Extract the (X, Y) coordinate from the center of the cell holding the provided text.  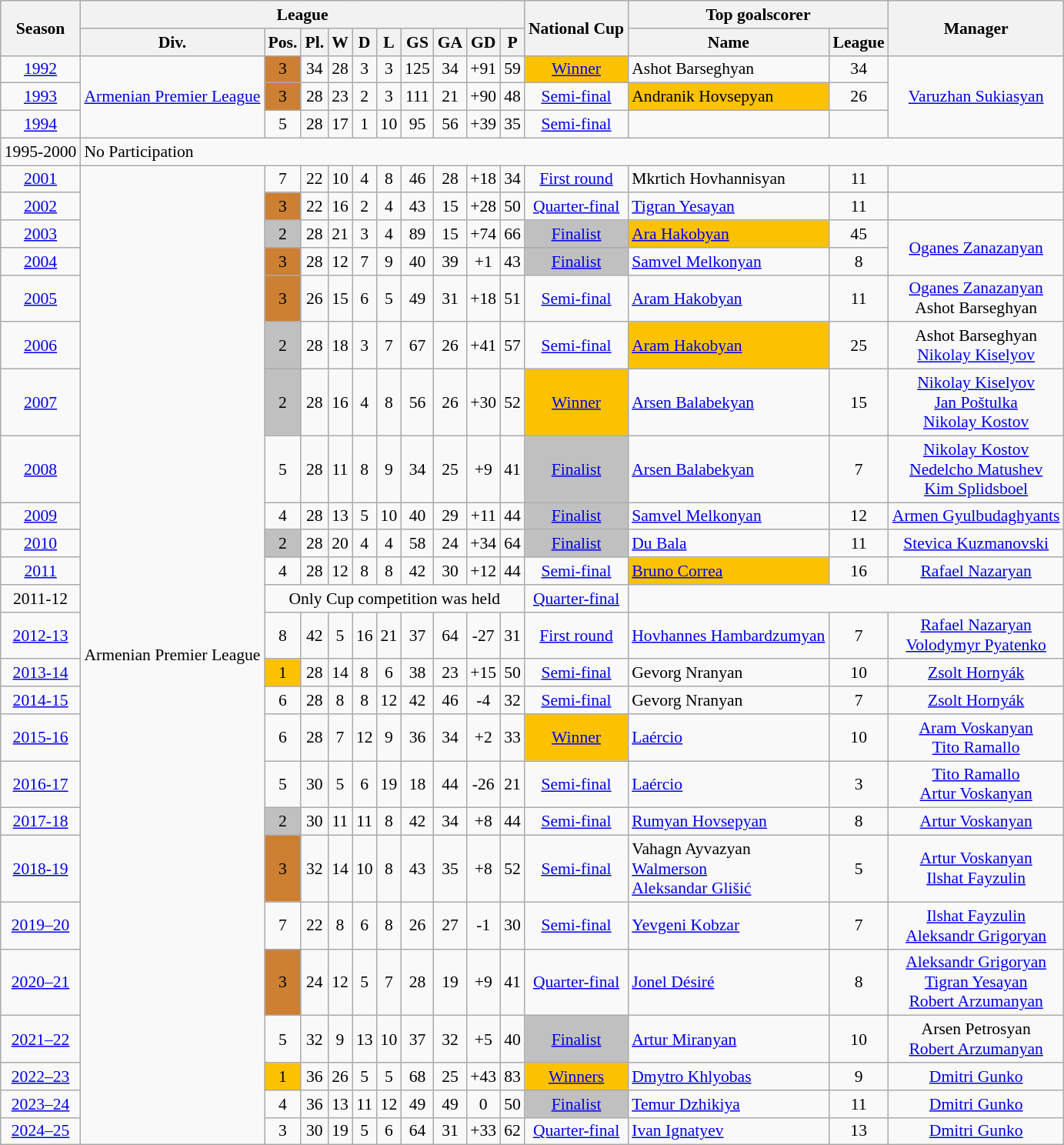
51 (512, 299)
Armen Gyulbudaghyants (976, 516)
+34 (483, 544)
Only Cup competition was held (395, 599)
-27 (483, 636)
+2 (483, 737)
Rafael Nazaryan (976, 571)
+1 (483, 262)
Ilshat Fayzulin Aleksandr Grigoryan (976, 925)
-26 (483, 785)
Pl. (314, 42)
2003 (41, 234)
2007 (41, 403)
Andranik Hovsepyan (728, 97)
Bruno Correa (728, 571)
Dmytro Khlyobas (728, 1077)
27 (451, 925)
Nikolay Kiselyov Jan Poštulka Nikolay Kostov (976, 403)
Nikolay Kostov Nedelcho Matushev Kim Splidsboel (976, 469)
33 (512, 737)
2021–22 (41, 1039)
20 (340, 544)
1993 (41, 97)
National Cup (576, 28)
Tito Ramallo Artur Voskanyan (976, 785)
67 (417, 346)
Artur Miranyan (728, 1039)
Aram Voskanyan Tito Ramallo (976, 737)
+28 (483, 207)
2004 (41, 262)
Div. (172, 42)
Rafael Nazaryan Volodymyr Pyatenko (976, 636)
Ashot Barseghyan Nikolay Kiselyov (976, 346)
Ara Hakobyan (728, 234)
W (340, 42)
66 (512, 234)
Season (41, 28)
2016-17 (41, 785)
38 (417, 673)
95 (417, 125)
Pos. (283, 42)
1992 (41, 69)
GA (451, 42)
Artur Voskanyan (976, 822)
111 (417, 97)
62 (512, 1131)
Stevica Kuzmanovski (976, 544)
2015-16 (41, 737)
No Participation (572, 152)
Artur Voskanyan Ilshat Fayzulin (976, 870)
89 (417, 234)
+39 (483, 125)
Ivan Ignatyev (728, 1131)
1995-2000 (41, 152)
Yevgeni Kobzar (728, 925)
2001 (41, 179)
2014-15 (41, 700)
Arsen Petrosyan Robert Arzumanyan (976, 1039)
-1 (483, 925)
1994 (41, 125)
+11 (483, 516)
2010 (41, 544)
+90 (483, 97)
Rumyan Hovsepyan (728, 822)
2012-13 (41, 636)
Vahagn Ayvazyan Walmerson Aleksandar Glišić (728, 870)
2006 (41, 346)
P (512, 42)
Winners (576, 1077)
2024–25 (41, 1131)
+91 (483, 69)
2023–24 (41, 1104)
2022–23 (41, 1077)
+15 (483, 673)
Du Bala (728, 544)
2009 (41, 516)
45 (859, 234)
L (389, 42)
+74 (483, 234)
+5 (483, 1039)
Mkrtich Hovhannisyan (728, 179)
2013-14 (41, 673)
+30 (483, 403)
48 (512, 97)
2008 (41, 469)
Manager (976, 28)
17 (340, 125)
Varuzhan Sukiasyan (976, 97)
+33 (483, 1131)
68 (417, 1077)
GS (417, 42)
2005 (41, 299)
2019–20 (41, 925)
+41 (483, 346)
59 (512, 69)
+12 (483, 571)
+43 (483, 1077)
2011-12 (41, 599)
57 (512, 346)
Temur Dzhikiya (728, 1104)
83 (512, 1077)
Name (728, 42)
2002 (41, 207)
29 (451, 516)
2017-18 (41, 822)
Ashot Barseghyan (728, 69)
-4 (483, 700)
Jonel Désiré (728, 982)
2011 (41, 571)
Top goalscorer (759, 15)
125 (417, 69)
Hovhannes Hambardzumyan (728, 636)
Tigran Yesayan (728, 207)
2018-19 (41, 870)
2020–21 (41, 982)
Oganes Zanazanyan (976, 248)
Oganes Zanazanyan Ashot Barseghyan (976, 299)
Aleksandr Grigoryan Tigran Yesayan Robert Arzumanyan (976, 982)
D (365, 42)
39 (451, 262)
58 (417, 544)
GD (483, 42)
0 (483, 1104)
